Detect which cell encompasses the target text, then output its (X, Y) center coordinate. 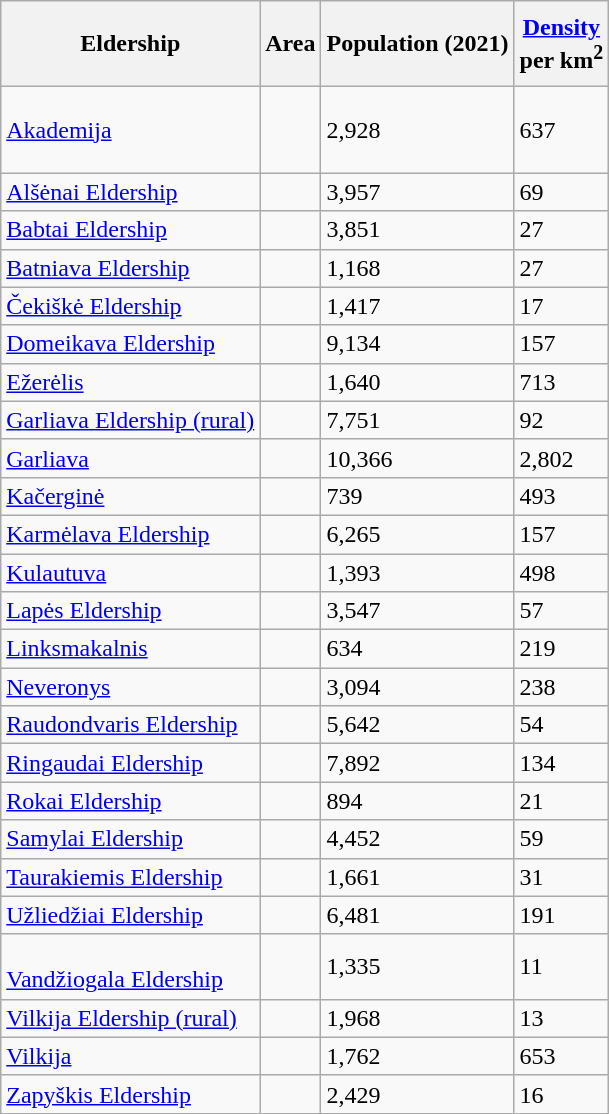
7,892 (418, 763)
Lapės Eldership (130, 611)
2,928 (418, 130)
Ežerėlis (130, 382)
10,366 (418, 458)
Kačerginė (130, 496)
Area (290, 44)
Rokai Eldership (130, 801)
Vilkija (130, 1056)
191 (562, 915)
498 (562, 573)
92 (562, 420)
17 (562, 306)
13 (562, 1018)
3,957 (418, 192)
Taurakiemis Eldership (130, 877)
1,168 (418, 268)
Domeikava Eldership (130, 344)
16 (562, 1094)
Karmėlava Eldership (130, 534)
Vandžiogala Eldership (130, 966)
9,134 (418, 344)
1,417 (418, 306)
1,968 (418, 1018)
238 (562, 687)
3,851 (418, 230)
4,452 (418, 839)
Eldership (130, 44)
59 (562, 839)
2,802 (562, 458)
11 (562, 966)
7,751 (418, 420)
Neveronys (130, 687)
Kulautuva (130, 573)
5,642 (418, 725)
Garliava (130, 458)
713 (562, 382)
1,335 (418, 966)
Raudondvaris Eldership (130, 725)
493 (562, 496)
Ringaudai Eldership (130, 763)
6,265 (418, 534)
Population (2021) (418, 44)
653 (562, 1056)
2,429 (418, 1094)
Linksmakalnis (130, 649)
6,481 (418, 915)
Alšėnai Eldership (130, 192)
894 (418, 801)
134 (562, 763)
634 (418, 649)
31 (562, 877)
Užliedžiai Eldership (130, 915)
637 (562, 130)
Babtai Eldership (130, 230)
Samylai Eldership (130, 839)
Density per km2 (562, 44)
Čekiškė Eldership (130, 306)
57 (562, 611)
Akademija (130, 130)
54 (562, 725)
219 (562, 649)
1,640 (418, 382)
21 (562, 801)
1,661 (418, 877)
3,547 (418, 611)
739 (418, 496)
69 (562, 192)
1,393 (418, 573)
Zapyškis Eldership (130, 1094)
3,094 (418, 687)
Vilkija Eldership (rural) (130, 1018)
1,762 (418, 1056)
Garliava Eldership (rural) (130, 420)
Batniava Eldership (130, 268)
